Identify which cell holds the provided text, then report its [X, Y] central coordinate. 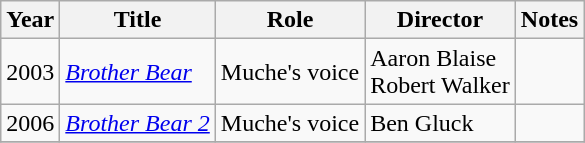
Title [138, 20]
2003 [30, 72]
Ben Gluck [440, 123]
Director [440, 20]
2006 [30, 123]
Role [290, 20]
Notes [549, 20]
Brother Bear [138, 72]
Year [30, 20]
Aaron BlaiseRobert Walker [440, 72]
Brother Bear 2 [138, 123]
